Pinpoint the cell where the given text exists, returning its (x, y) midpoint coordinate. 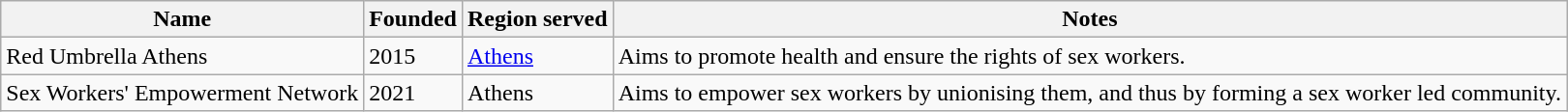
2021 (413, 93)
Founded (413, 19)
Aims to promote health and ensure the rights of sex workers. (1090, 56)
2015 (413, 56)
Region served (537, 19)
Sex Workers' Empowerment Network (182, 93)
Red Umbrella Athens (182, 56)
Name (182, 19)
Notes (1090, 19)
Aims to empower sex workers by unionising them, and thus by forming a sex worker led community. (1090, 93)
